Identify which cell holds the provided text, then report its [X, Y] central coordinate. 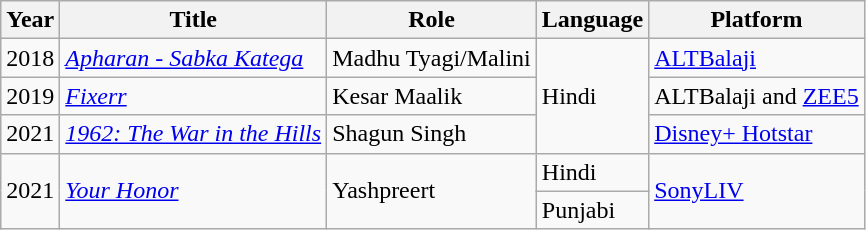
Punjabi [592, 210]
ALTBalaji [756, 58]
Platform [756, 20]
SonyLIV [756, 191]
Title [194, 20]
ALTBalaji and ZEE5 [756, 96]
Disney+ Hotstar [756, 134]
Year [30, 20]
2019 [30, 96]
Shagun Singh [432, 134]
Kesar Maalik [432, 96]
Fixerr [194, 96]
1962: The War in the Hills [194, 134]
Role [432, 20]
Language [592, 20]
Your Honor [194, 191]
Yashpreert [432, 191]
Madhu Tyagi/Malini [432, 58]
2018 [30, 58]
Apharan - Sabka Katega [194, 58]
